Determine the (X, Y) coordinate at the center of the cell enclosing the given text.  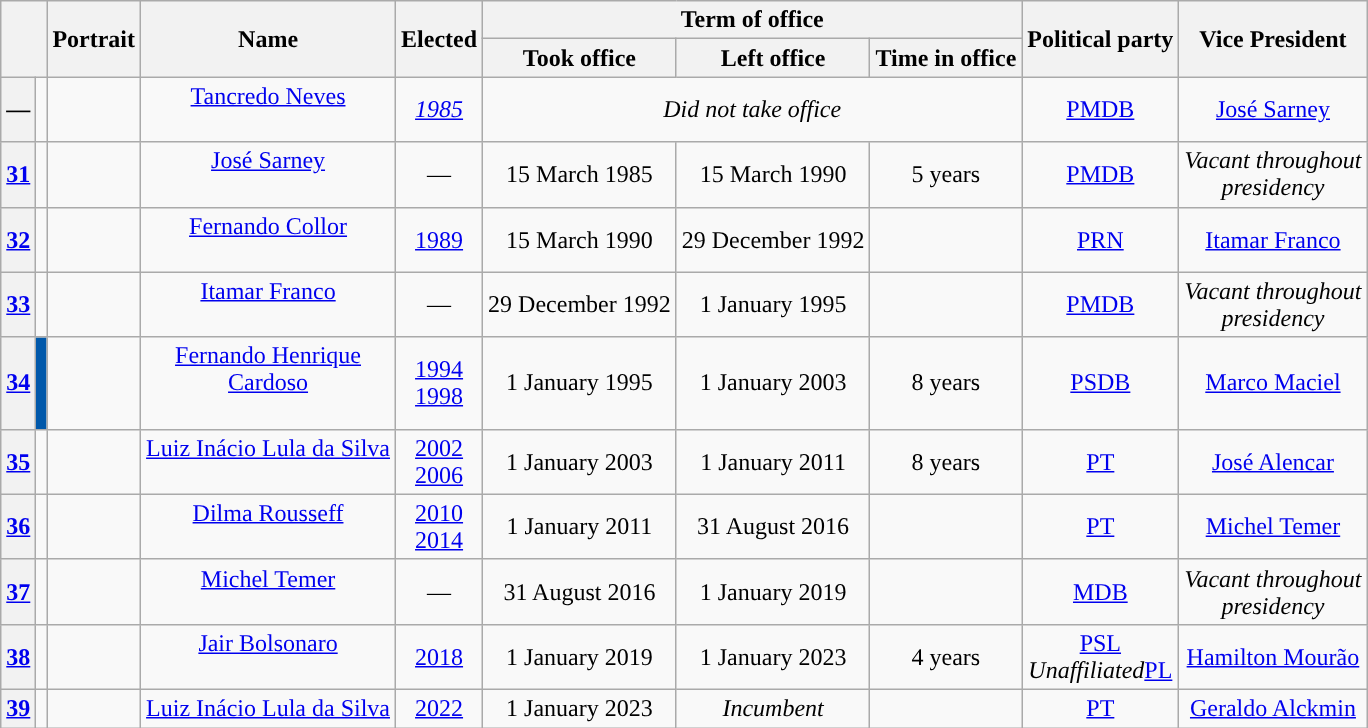
Left office (773, 58)
Political party (1100, 39)
José Alencar (1273, 462)
Fernando HenriqueCardoso (268, 383)
1989 (440, 240)
Incumbent (773, 708)
Did not take office (752, 110)
37 (18, 592)
Fernando Collor (268, 240)
39 (18, 708)
31 (18, 174)
PSLUnaffiliatedPL (1100, 656)
20102014 (440, 526)
Time in office (946, 58)
Elected (440, 39)
Name (268, 39)
33 (18, 304)
36 (18, 526)
38 (18, 656)
MDB (1100, 592)
Geraldo Alckmin (1273, 708)
35 (18, 462)
1985 (440, 110)
PSDB (1100, 383)
Jair Bolsonaro (268, 656)
19941998 (440, 383)
Dilma Rousseff (268, 526)
Took office (580, 58)
15 March 1985 (580, 174)
Vice President (1273, 39)
20022006 (440, 462)
Portrait (94, 39)
4 years (946, 656)
PRN (1100, 240)
Tancredo Neves (268, 110)
5 years (946, 174)
2018 (440, 656)
34 (18, 383)
32 (18, 240)
Marco Maciel (1273, 383)
2022 (440, 708)
Term of office (752, 20)
Hamilton Mourão (1273, 656)
